From the cell containing the given text, extract its center point as [x, y] coordinate. 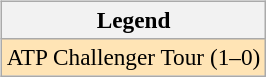
Legend [133, 20]
ATP Challenger Tour (1–0) [133, 57]
